Return the (x, y) coordinate for the center point of the cell that contains the specified text.  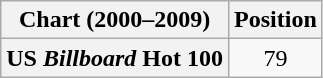
Chart (2000–2009) (115, 20)
Position (276, 20)
79 (276, 58)
US Billboard Hot 100 (115, 58)
